From the cell containing the given text, extract its center point as (x, y) coordinate. 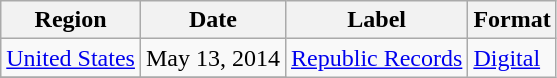
Format (512, 20)
Republic Records (377, 58)
United States (71, 58)
Label (377, 20)
Date (212, 20)
Region (71, 20)
May 13, 2014 (212, 58)
Digital (512, 58)
